Output the [X, Y] coordinate of the center of the cell containing the given text.  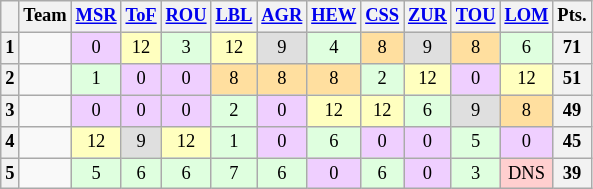
LBL [234, 16]
DNS [526, 174]
ZUR [428, 16]
Pts. [572, 16]
51 [572, 80]
TOU [476, 16]
49 [572, 110]
MSR [96, 16]
39 [572, 174]
HEW [334, 16]
ToF [141, 16]
7 [234, 174]
71 [572, 48]
AGR [282, 16]
LOM [526, 16]
45 [572, 142]
ROU [186, 16]
CSS [382, 16]
Team [45, 16]
